Scan for the cell matching the given text and deliver its (X, Y) coordinate at center. 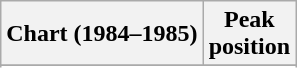
Peakposition (249, 34)
Chart (1984–1985) (102, 34)
